For the text-containing cell, return its midpoint in (X, Y) coordinate format. 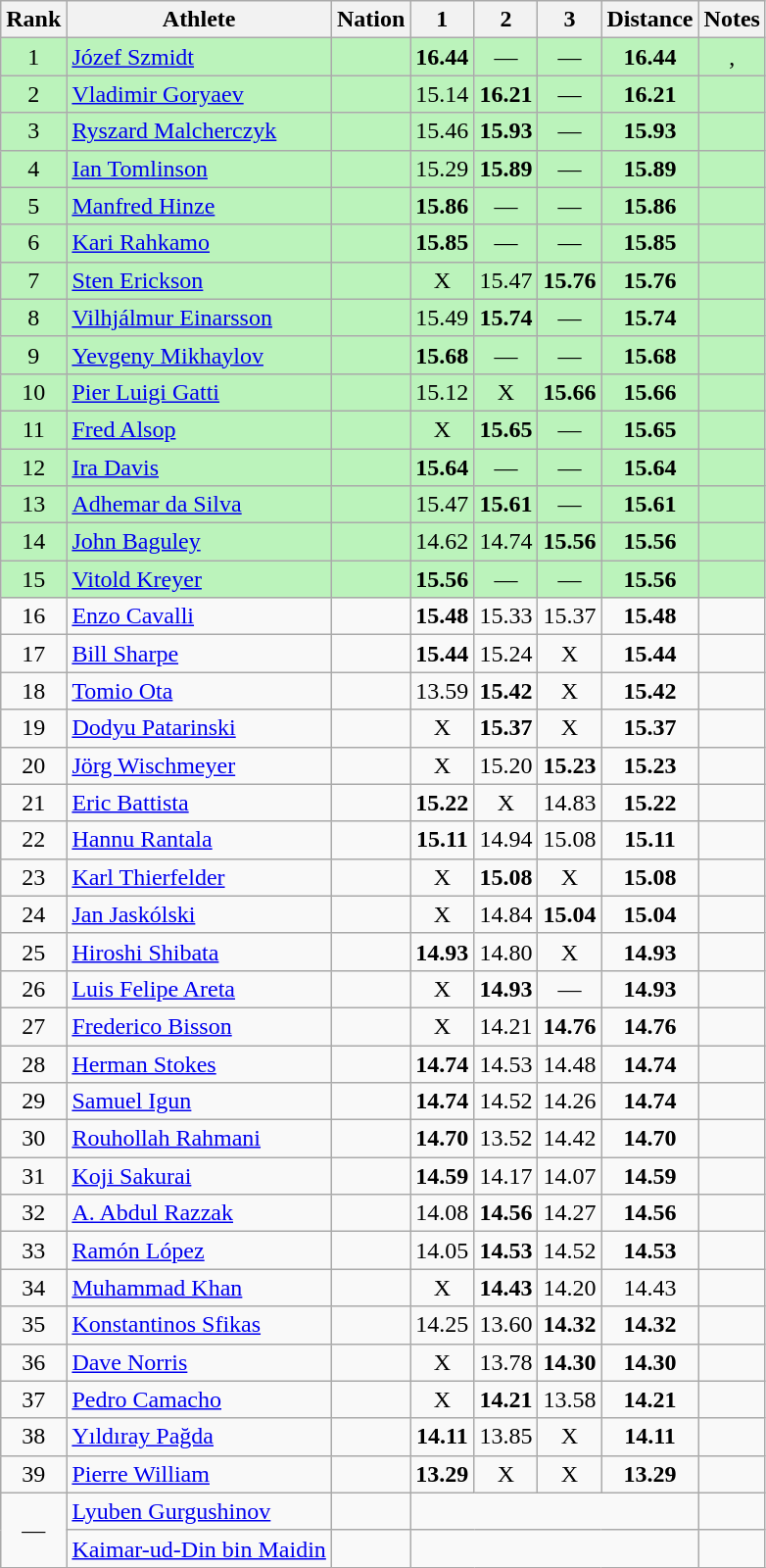
14.26 (570, 1102)
Adhemar da Silva (200, 505)
14.25 (443, 1325)
Hiroshi Shibata (200, 952)
John Baguley (200, 542)
30 (33, 1139)
Pierre William (200, 1474)
17 (33, 654)
Frederico Bisson (200, 1026)
Tomio Ota (200, 691)
Fred Alsop (200, 429)
13.58 (570, 1399)
14.17 (505, 1176)
15.33 (505, 616)
5 (33, 206)
15 (33, 579)
Kaimar-ud-Din bin Maidin (200, 1548)
13.60 (505, 1325)
14.48 (570, 1063)
25 (33, 952)
Hannu Rantala (200, 840)
Nation (370, 20)
15.49 (443, 318)
13.78 (505, 1362)
20 (33, 765)
12 (33, 467)
Dave Norris (200, 1362)
33 (33, 1250)
14.27 (570, 1213)
31 (33, 1176)
15.14 (443, 94)
21 (33, 803)
Pier Luigi Gatti (200, 392)
Athlete (200, 20)
8 (33, 318)
29 (33, 1102)
Józef Szmidt (200, 57)
13.59 (443, 691)
14 (33, 542)
9 (33, 355)
Vitold Kreyer (200, 579)
Lyuben Gurgushinov (200, 1511)
39 (33, 1474)
14.20 (570, 1288)
36 (33, 1362)
Ira Davis (200, 467)
Distance (650, 20)
14.94 (505, 840)
14.62 (443, 542)
Vladimir Goryaev (200, 94)
Koji Sakurai (200, 1176)
15.20 (505, 765)
34 (33, 1288)
Muhammad Khan (200, 1288)
Rouhollah Rahmani (200, 1139)
19 (33, 728)
Herman Stokes (200, 1063)
7 (33, 280)
26 (33, 989)
37 (33, 1399)
13.52 (505, 1139)
14.42 (570, 1139)
14.08 (443, 1213)
Ryszard Malcherczyk (200, 131)
Pedro Camacho (200, 1399)
Sten Erickson (200, 280)
Dodyu Patarinski (200, 728)
, (732, 57)
Yıldıray Pağda (200, 1437)
15.29 (443, 169)
11 (33, 429)
Ian Tomlinson (200, 169)
Samuel Igun (200, 1102)
Bill Sharpe (200, 654)
Rank (33, 20)
Yevgeny Mikhaylov (200, 355)
18 (33, 691)
14.07 (570, 1176)
27 (33, 1026)
14.83 (570, 803)
Konstantinos Sfikas (200, 1325)
Ramón López (200, 1250)
4 (33, 169)
28 (33, 1063)
Vilhjálmur Einarsson (200, 318)
A. Abdul Razzak (200, 1213)
Jan Jaskólski (200, 914)
Notes (732, 20)
Eric Battista (200, 803)
38 (33, 1437)
23 (33, 877)
24 (33, 914)
22 (33, 840)
Jörg Wischmeyer (200, 765)
Luis Felipe Areta (200, 989)
10 (33, 392)
Karl Thierfelder (200, 877)
13 (33, 505)
35 (33, 1325)
15.24 (505, 654)
32 (33, 1213)
13.85 (505, 1437)
14.80 (505, 952)
Enzo Cavalli (200, 616)
15.46 (443, 131)
16 (33, 616)
Manfred Hinze (200, 206)
15.12 (443, 392)
6 (33, 243)
Kari Rahkamo (200, 243)
14.05 (443, 1250)
14.84 (505, 914)
